Pinpoint the cell where the given text exists, returning its [x, y] midpoint coordinate. 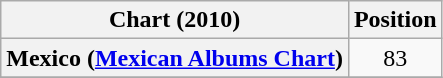
83 [395, 58]
Position [395, 20]
Mexico (Mexican Albums Chart) [175, 58]
Chart (2010) [175, 20]
